Return the [X, Y] coordinate for the center point of the cell that contains the specified text.  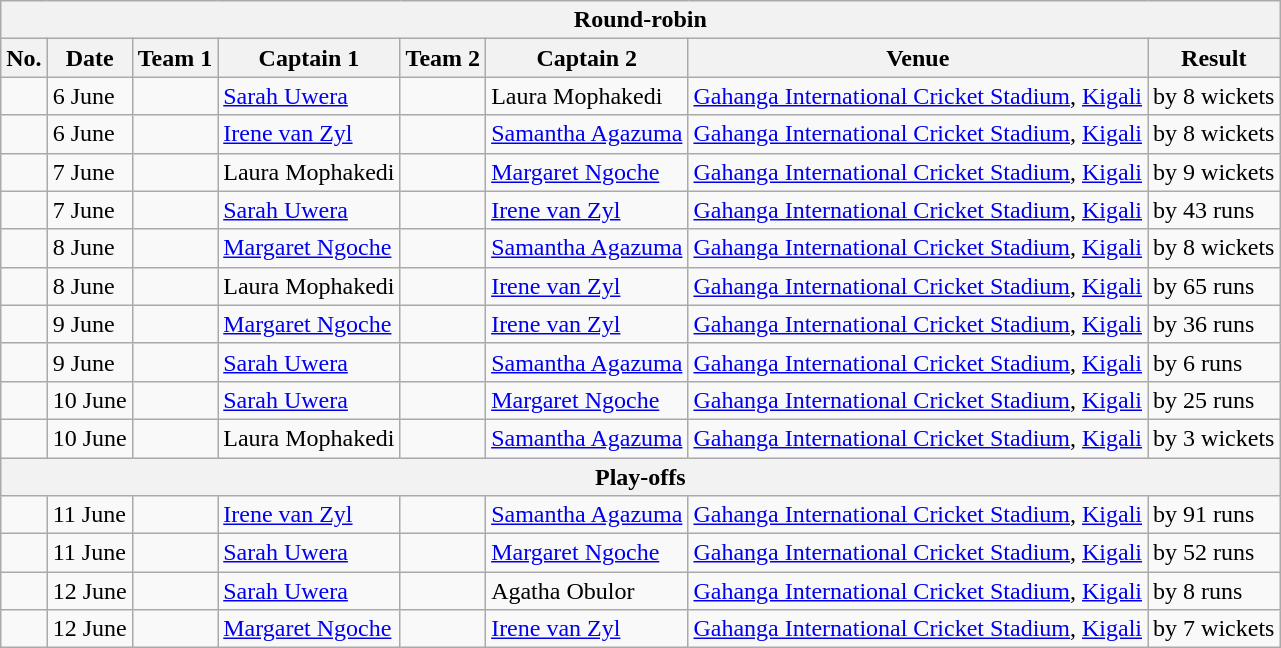
by 52 runs [1214, 553]
by 65 runs [1214, 286]
by 7 wickets [1214, 629]
Play-offs [640, 477]
by 8 runs [1214, 591]
by 36 runs [1214, 324]
by 6 runs [1214, 362]
by 91 runs [1214, 515]
Date [90, 58]
Captain 1 [309, 58]
by 43 runs [1214, 210]
by 9 wickets [1214, 172]
Captain 2 [587, 58]
by 25 runs [1214, 400]
No. [24, 58]
by 3 wickets [1214, 438]
Venue [918, 58]
Team 1 [175, 58]
Round-robin [640, 20]
Agatha Obulor [587, 591]
Result [1214, 58]
Team 2 [443, 58]
